Search for the cell housing the specified text and yield its (X, Y) center coordinate. 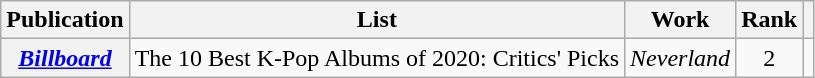
List (376, 20)
Billboard (65, 58)
The 10 Best K-Pop Albums of 2020: Critics' Picks (376, 58)
Rank (770, 20)
2 (770, 58)
Publication (65, 20)
Work (680, 20)
Neverland (680, 58)
